Find where the given text appears and provide that cell's center as (X, Y) coordinate. 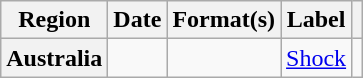
Region (54, 20)
Shock (316, 58)
Format(s) (224, 20)
Australia (54, 58)
Date (138, 20)
Label (316, 20)
